Capture the cell that displays the provided text and extract its [x, y] central coordinate. 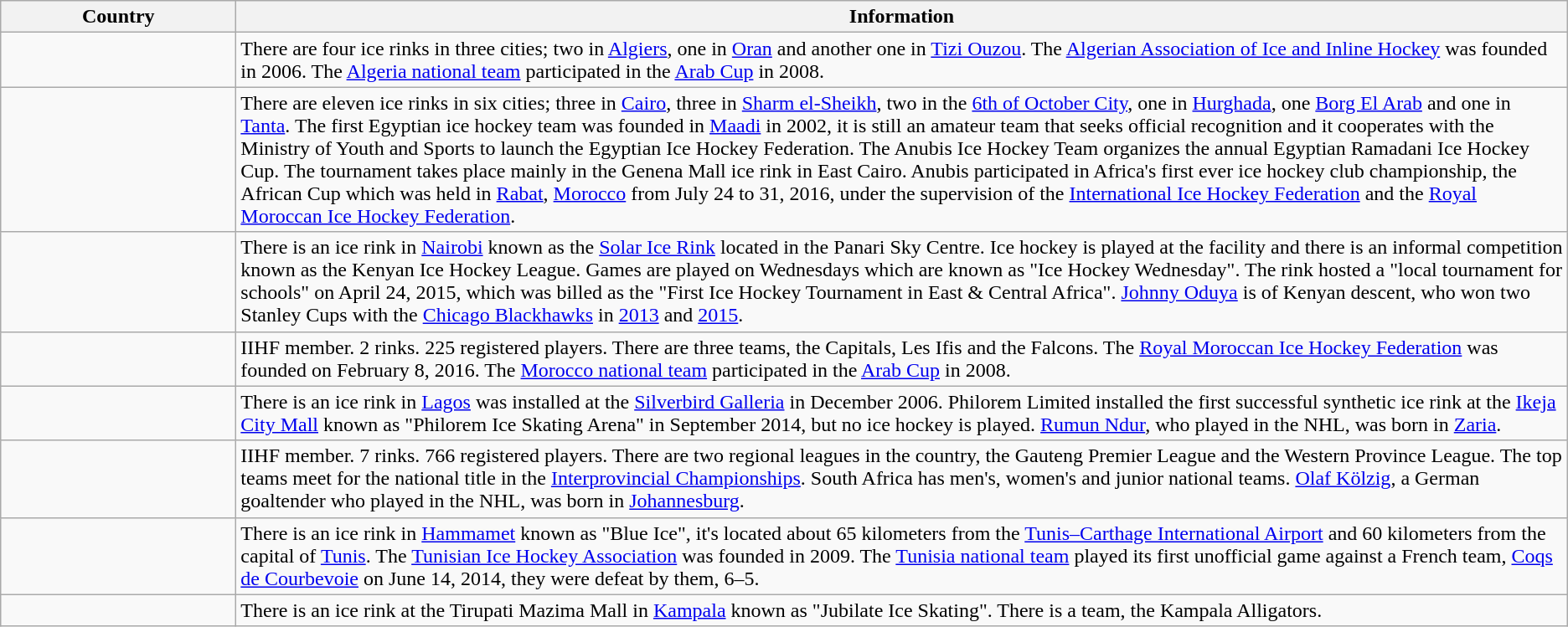
There is an ice rink at the Tirupati Mazima Mall in Kampala known as "Jubilate Ice Skating". There is a team, the Kampala Alligators. [901, 610]
Country [119, 17]
Information [901, 17]
